Extract the (x, y) coordinate from the center of the cell holding the provided text.  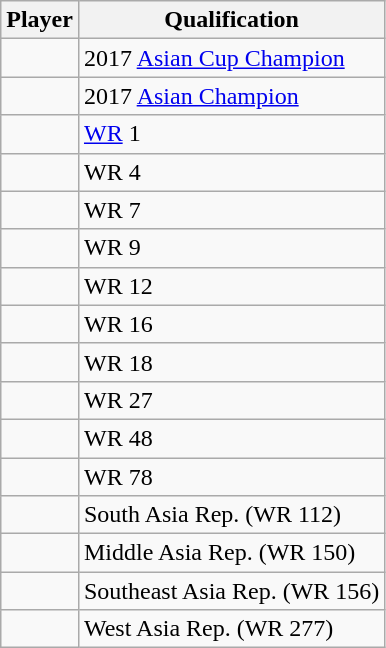
Middle Asia Rep. (WR 150) (231, 553)
WR 48 (231, 438)
WR 4 (231, 172)
West Asia Rep. (WR 277) (231, 629)
WR 78 (231, 477)
WR 12 (231, 286)
WR 16 (231, 324)
WR 27 (231, 400)
2017 Asian Cup Champion (231, 58)
Player (40, 20)
Qualification (231, 20)
WR 18 (231, 362)
WR 7 (231, 210)
South Asia Rep. (WR 112) (231, 515)
Southeast Asia Rep. (WR 156) (231, 591)
2017 Asian Champion (231, 96)
WR 1 (231, 134)
WR 9 (231, 248)
